Determine the (x, y) coordinate at the center of the cell enclosing the given text.  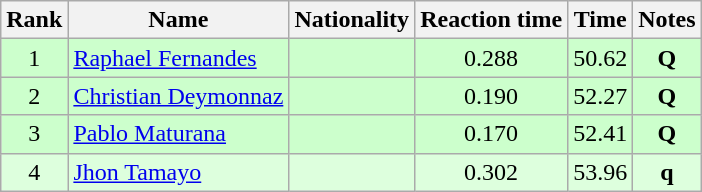
Notes (667, 20)
Rank (34, 20)
Jhon Tamayo (178, 172)
Nationality (352, 20)
Pablo Maturana (178, 134)
Name (178, 20)
Christian Deymonnaz (178, 96)
0.302 (492, 172)
53.96 (600, 172)
0.190 (492, 96)
0.170 (492, 134)
50.62 (600, 58)
q (667, 172)
52.41 (600, 134)
Raphael Fernandes (178, 58)
4 (34, 172)
1 (34, 58)
Reaction time (492, 20)
3 (34, 134)
52.27 (600, 96)
0.288 (492, 58)
2 (34, 96)
Time (600, 20)
